Extract the (X, Y) coordinate from the center of the cell holding the provided text.  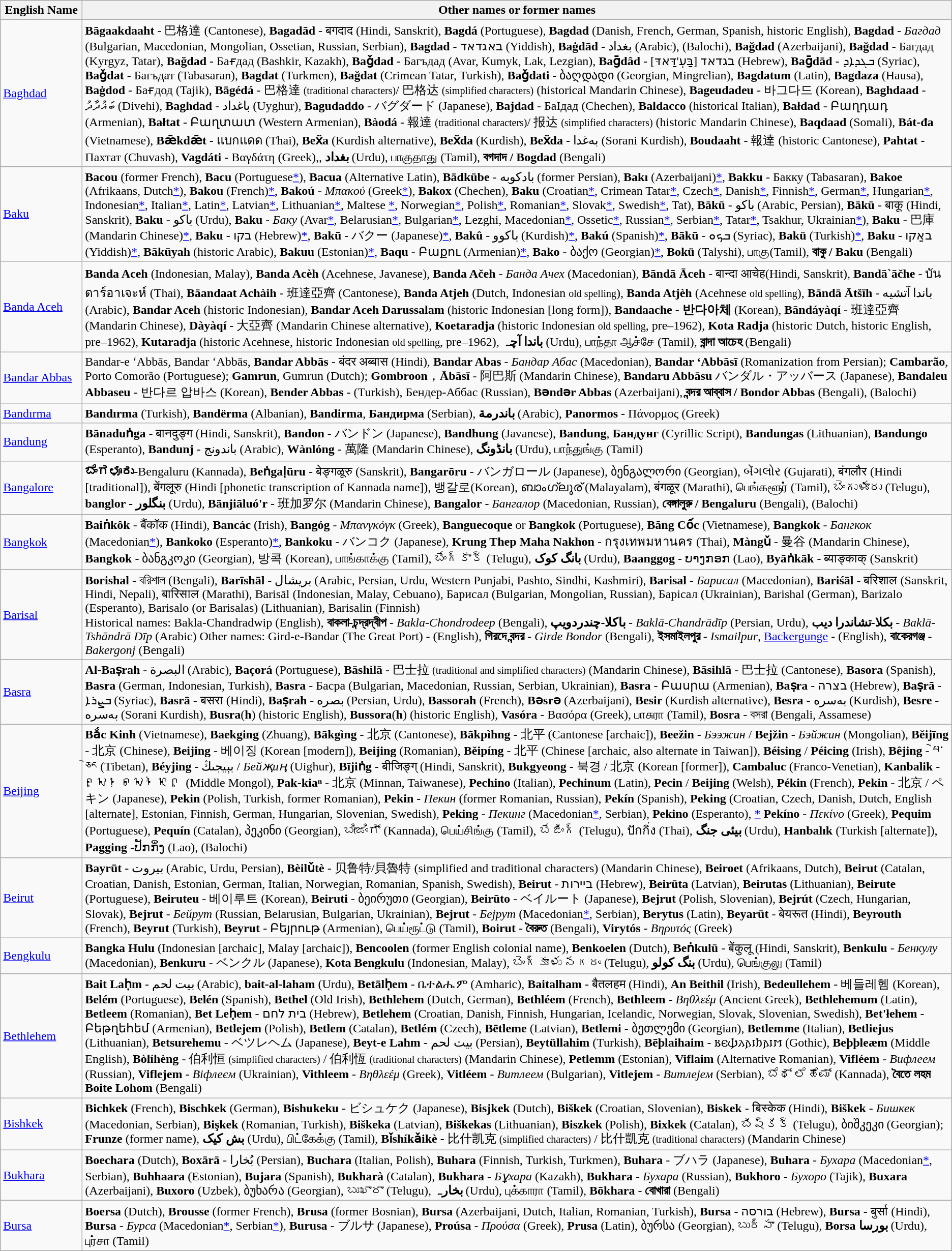
Bandırma (Turkish), Bandërma (Albanian), Bandirma, Бандирма (Serbian), باندرمة (Arabic), Panormos - Πάνορμος (Greek) (517, 413)
Bengkulu (42, 956)
English Name (42, 10)
Bangkok (42, 542)
Bukhara (42, 1175)
Bandung (42, 442)
Beirut (42, 898)
Barisal (42, 614)
Basra (42, 692)
Other names or former names (517, 10)
Beijing (42, 791)
Bishkek (42, 1124)
Baku (42, 214)
Banda Aceh (42, 307)
Bangalore (42, 488)
Baghdad (42, 94)
Bandar Abbas (42, 377)
Bandırma (42, 413)
Bursa (42, 1226)
Bethlehem (42, 1036)
